Return (x, y) of the center of cell containing provided text 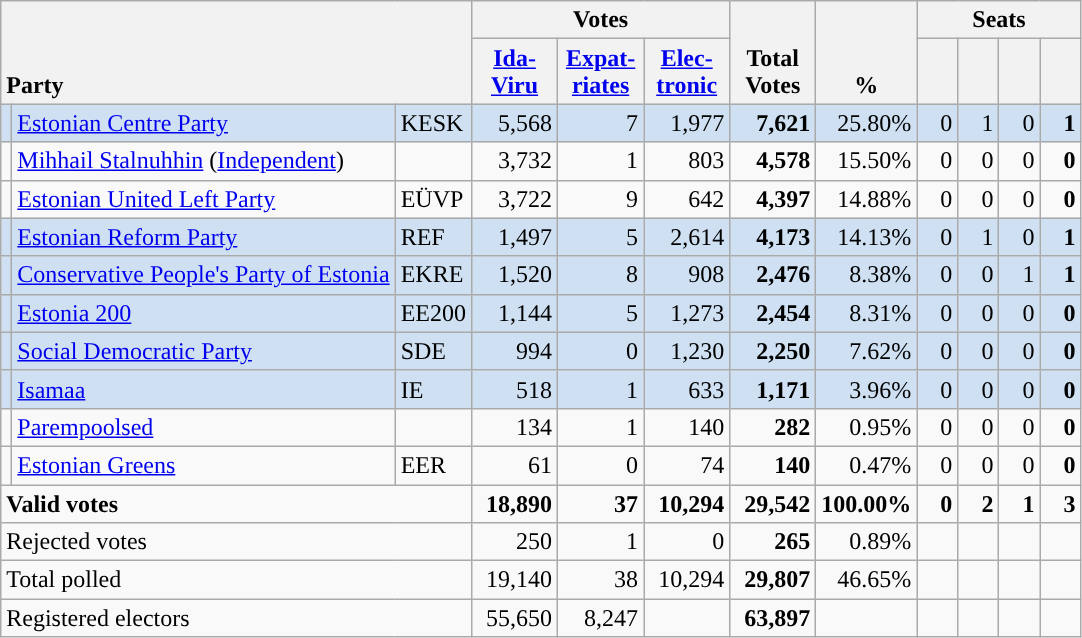
518 (515, 389)
Rejected votes (236, 542)
55,650 (515, 618)
803 (687, 161)
Estonian Greens (204, 465)
REF (433, 237)
EÜVP (433, 199)
Valid votes (236, 503)
Registered electors (236, 618)
9 (601, 199)
Isamaa (204, 389)
4,578 (773, 161)
2,454 (773, 313)
38 (601, 580)
908 (687, 275)
Expat- riates (601, 72)
7.62% (866, 351)
3,732 (515, 161)
Social Democratic Party (204, 351)
1,171 (773, 389)
19,140 (515, 580)
633 (687, 389)
Estonian Reform Party (204, 237)
Total Votes (773, 52)
Party (236, 52)
14.13% (866, 237)
Elec- tronic (687, 72)
994 (515, 351)
5,568 (515, 123)
7,621 (773, 123)
KESK (433, 123)
4,397 (773, 199)
IE (433, 389)
29,542 (773, 503)
1,273 (687, 313)
1,144 (515, 313)
1,497 (515, 237)
18,890 (515, 503)
642 (687, 199)
25.80% (866, 123)
Ida- Viru (515, 72)
Estonian Centre Party (204, 123)
2,476 (773, 275)
8.38% (866, 275)
74 (687, 465)
2,250 (773, 351)
3.96% (866, 389)
282 (773, 427)
0.95% (866, 427)
2 (978, 503)
3,722 (515, 199)
37 (601, 503)
250 (515, 542)
2,614 (687, 237)
14.88% (866, 199)
1,520 (515, 275)
46.65% (866, 580)
265 (773, 542)
Conservative People's Party of Estonia (204, 275)
1,977 (687, 123)
63,897 (773, 618)
EKRE (433, 275)
7 (601, 123)
EE200 (433, 313)
8,247 (601, 618)
0.89% (866, 542)
Parempoolsed (204, 427)
15.50% (866, 161)
% (866, 52)
8 (601, 275)
SDE (433, 351)
29,807 (773, 580)
0.47% (866, 465)
Mihhail Stalnuhhin (Independent) (204, 161)
Votes (601, 20)
61 (515, 465)
EER (433, 465)
3 (1060, 503)
8.31% (866, 313)
134 (515, 427)
1,230 (687, 351)
100.00% (866, 503)
Seats (999, 20)
4,173 (773, 237)
Estonia 200 (204, 313)
Total polled (236, 580)
Estonian United Left Party (204, 199)
